For the text-containing cell, return its midpoint in [x, y] coordinate format. 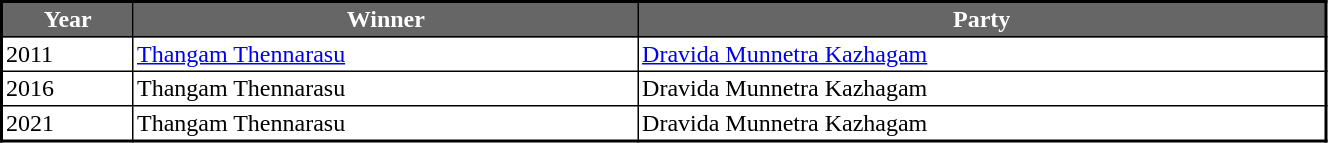
Year [68, 20]
Winner [386, 20]
2016 [68, 88]
2011 [68, 54]
Party [982, 20]
2021 [68, 124]
